Search for the cell housing the specified text and yield its (X, Y) center coordinate. 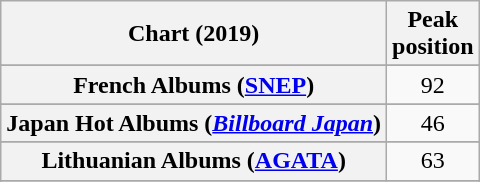
French Albums (SNEP) (194, 85)
Japan Hot Albums (Billboard Japan) (194, 123)
63 (433, 161)
92 (433, 85)
Peakposition (433, 34)
Chart (2019) (194, 34)
Lithuanian Albums (AGATA) (194, 161)
46 (433, 123)
